Return the (x, y) coordinate for the center point of the cell that contains the specified text.  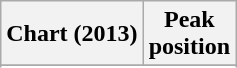
Chart (2013) (72, 34)
Peakposition (189, 34)
